Return (X, Y) of the center of cell containing provided text 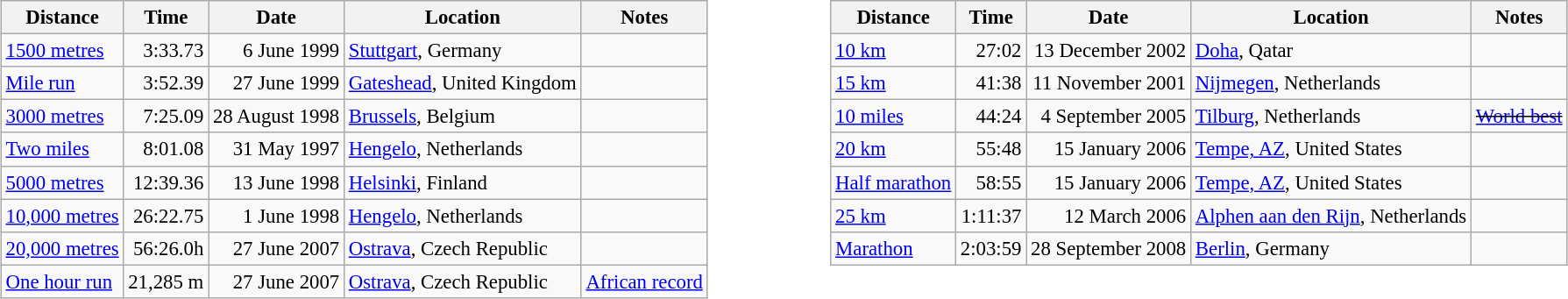
1 June 1998 (277, 216)
55:48 (991, 149)
56:26.0h (167, 248)
27 June 1999 (277, 83)
World best (1520, 117)
7:25.09 (167, 117)
12:39.36 (167, 182)
3000 metres (62, 117)
44:24 (991, 117)
4 September 2005 (1109, 117)
One hour run (62, 281)
Half marathon (894, 182)
1:11:37 (991, 216)
Marathon (894, 248)
Tilburg, Netherlands (1331, 117)
28 September 2008 (1109, 248)
27:02 (991, 51)
20,000 metres (62, 248)
13 June 1998 (277, 182)
20 km (894, 149)
10,000 metres (62, 216)
21,285 m (167, 281)
10 km (894, 51)
15 km (894, 83)
Berlin, Germany (1331, 248)
8:01.08 (167, 149)
12 March 2006 (1109, 216)
6 June 1999 (277, 51)
Mile run (62, 83)
3:52.39 (167, 83)
5000 metres (62, 182)
3:33.73 (167, 51)
1500 metres (62, 51)
31 May 1997 (277, 149)
13 December 2002 (1109, 51)
11 November 2001 (1109, 83)
African record (644, 281)
26:22.75 (167, 216)
Doha, Qatar (1331, 51)
10 miles (894, 117)
Helsinki, Finland (463, 182)
25 km (894, 216)
Two miles (62, 149)
41:38 (991, 83)
58:55 (991, 182)
Alphen aan den Rijn, Netherlands (1331, 216)
2:03:59 (991, 248)
Gateshead, United Kingdom (463, 83)
Nijmegen, Netherlands (1331, 83)
28 August 1998 (277, 117)
Stuttgart, Germany (463, 51)
Brussels, Belgium (463, 117)
